Scan for the cell matching the given text and deliver its [X, Y] coordinate at center. 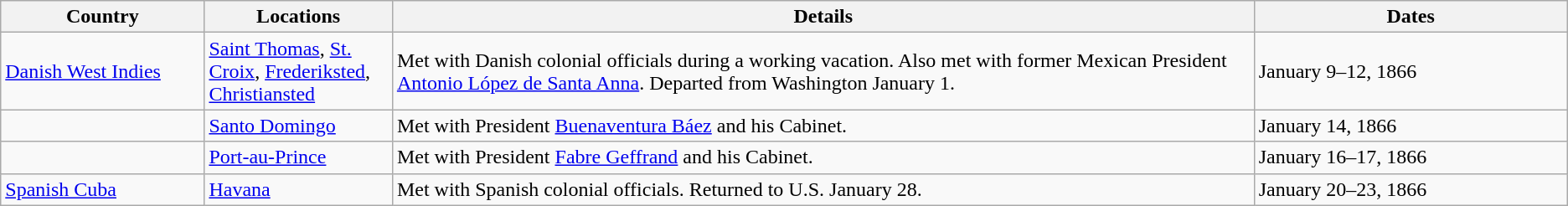
Saint Thomas, St. Croix, Frederiksted, Christiansted [298, 71]
January 20–23, 1866 [1411, 189]
Danish West Indies [102, 71]
January 9–12, 1866 [1411, 71]
January 16–17, 1866 [1411, 157]
Dates [1411, 17]
Spanish Cuba [102, 189]
Port-au-Prince [298, 157]
Country [102, 17]
January 14, 1866 [1411, 126]
Locations [298, 17]
Met with President Buenaventura Báez and his Cabinet. [823, 126]
Santo Domingo [298, 126]
Met with President Fabre Geffrand and his Cabinet. [823, 157]
Met with Spanish colonial officials. Returned to U.S. January 28. [823, 189]
Havana [298, 189]
Details [823, 17]
